Find where the given text appears and provide that cell's center as (X, Y) coordinate. 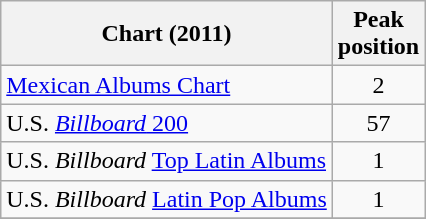
2 (378, 85)
U.S. Billboard 200 (167, 123)
Mexican Albums Chart (167, 85)
57 (378, 123)
U.S. Billboard Latin Pop Albums (167, 199)
U.S. Billboard Top Latin Albums (167, 161)
Chart (2011) (167, 34)
Peakposition (378, 34)
